Extract the (x, y) coordinate from the center of the cell holding the provided text.  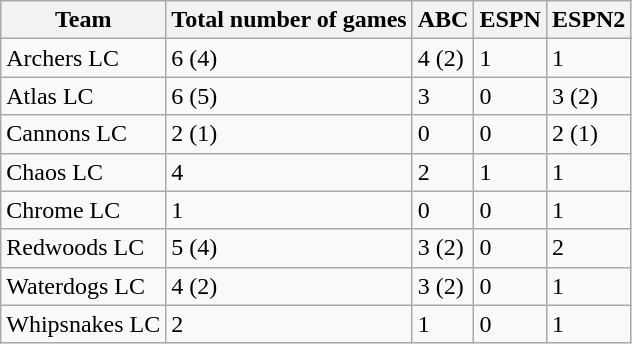
3 (443, 96)
Redwoods LC (84, 248)
5 (4) (289, 248)
ESPN2 (588, 20)
Team (84, 20)
4 (289, 172)
ESPN (510, 20)
6 (4) (289, 58)
6 (5) (289, 96)
ABC (443, 20)
Waterdogs LC (84, 286)
Atlas LC (84, 96)
Cannons LC (84, 134)
Chrome LC (84, 210)
Archers LC (84, 58)
Whipsnakes LC (84, 324)
Total number of games (289, 20)
Chaos LC (84, 172)
